Detect which cell encompasses the target text, then output its (x, y) center coordinate. 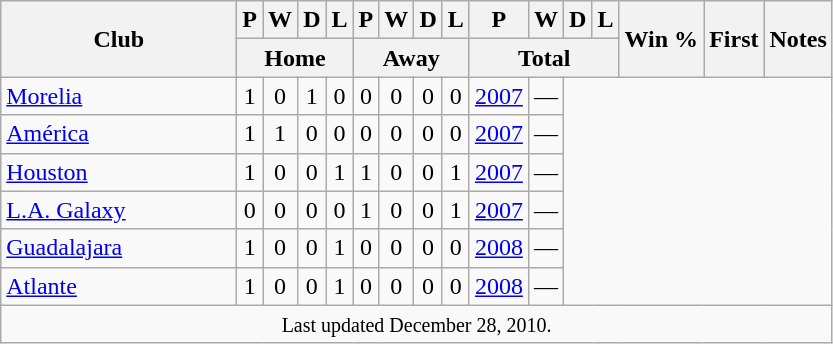
América (119, 134)
Last updated December 28, 2010. (417, 324)
Houston (119, 172)
Win % (662, 39)
Atlante (119, 286)
Away (411, 58)
First (734, 39)
Club (119, 39)
L.A. Galaxy (119, 210)
Total (544, 58)
Guadalajara (119, 248)
Notes (798, 39)
Morelia (119, 96)
Home (295, 58)
